Pinpoint the cell where the given text exists, returning its (X, Y) midpoint coordinate. 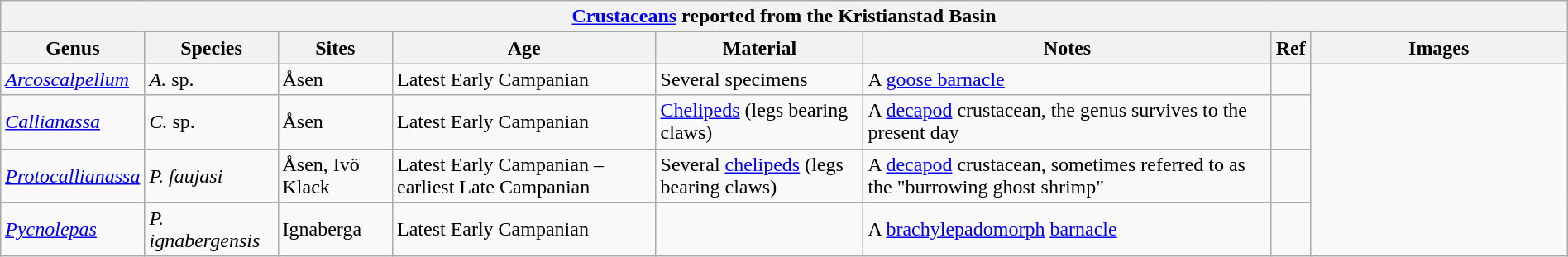
Åsen, Ivö Klack (335, 175)
Several chelipeds (legs bearing claws) (759, 175)
Images (1439, 48)
Latest Early Campanian – earliest Late Campanian (524, 175)
P. ignabergensis (212, 230)
Age (524, 48)
A. sp. (212, 79)
Crustaceans reported from the Kristianstad Basin (784, 17)
P. faujasi (212, 175)
A decapod crustacean, the genus survives to the present day (1067, 122)
Chelipeds (legs bearing claws) (759, 122)
Protocallianassa (73, 175)
Pycnolepas (73, 230)
Callianassa (73, 122)
C. sp. (212, 122)
Sites (335, 48)
Arcoscalpellum (73, 79)
Ref (1290, 48)
Species (212, 48)
Genus (73, 48)
A decapod crustacean, sometimes referred to as the "burrowing ghost shrimp" (1067, 175)
A goose barnacle (1067, 79)
Notes (1067, 48)
Material (759, 48)
Ignaberga (335, 230)
Several specimens (759, 79)
A brachylepadomorph barnacle (1067, 230)
